Locate the cell with the specified text and output its [x, y] center coordinate. 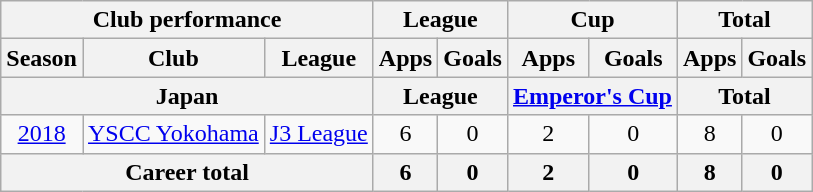
YSCC Yokohama [173, 134]
Emperor's Cup [592, 96]
2018 [42, 134]
Japan [188, 96]
Club performance [188, 20]
Career total [188, 172]
J3 League [318, 134]
Cup [592, 20]
Season [42, 58]
Club [173, 58]
